Pinpoint the cell where the given text exists, returning its [X, Y] midpoint coordinate. 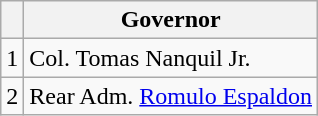
Rear Adm. Romulo Espaldon [171, 96]
Governor [171, 20]
Col. Tomas Nanquil Jr. [171, 58]
2 [12, 96]
1 [12, 58]
